Return the (X, Y) coordinate for the center point of the cell that contains the specified text.  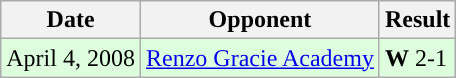
April 4, 2008 (71, 58)
W 2-1 (417, 58)
Opponent (260, 20)
Date (71, 20)
Renzo Gracie Academy (260, 58)
Result (417, 20)
